Output the (X, Y) coordinate of the center of the cell containing the given text.  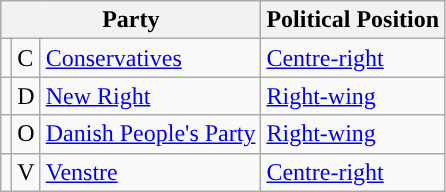
V (26, 172)
C (26, 58)
Danish People's Party (150, 134)
Party (131, 20)
Political Position (353, 20)
Conservatives (150, 58)
New Right (150, 96)
D (26, 96)
Venstre (150, 172)
O (26, 134)
